Output the (x, y) coordinate of the center of the cell containing the given text.  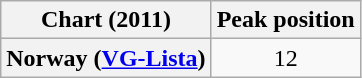
Chart (2011) (106, 20)
Norway (VG-Lista) (106, 58)
12 (286, 58)
Peak position (286, 20)
